Provide the (X, Y) coordinate of the cell's center where the given text is located.  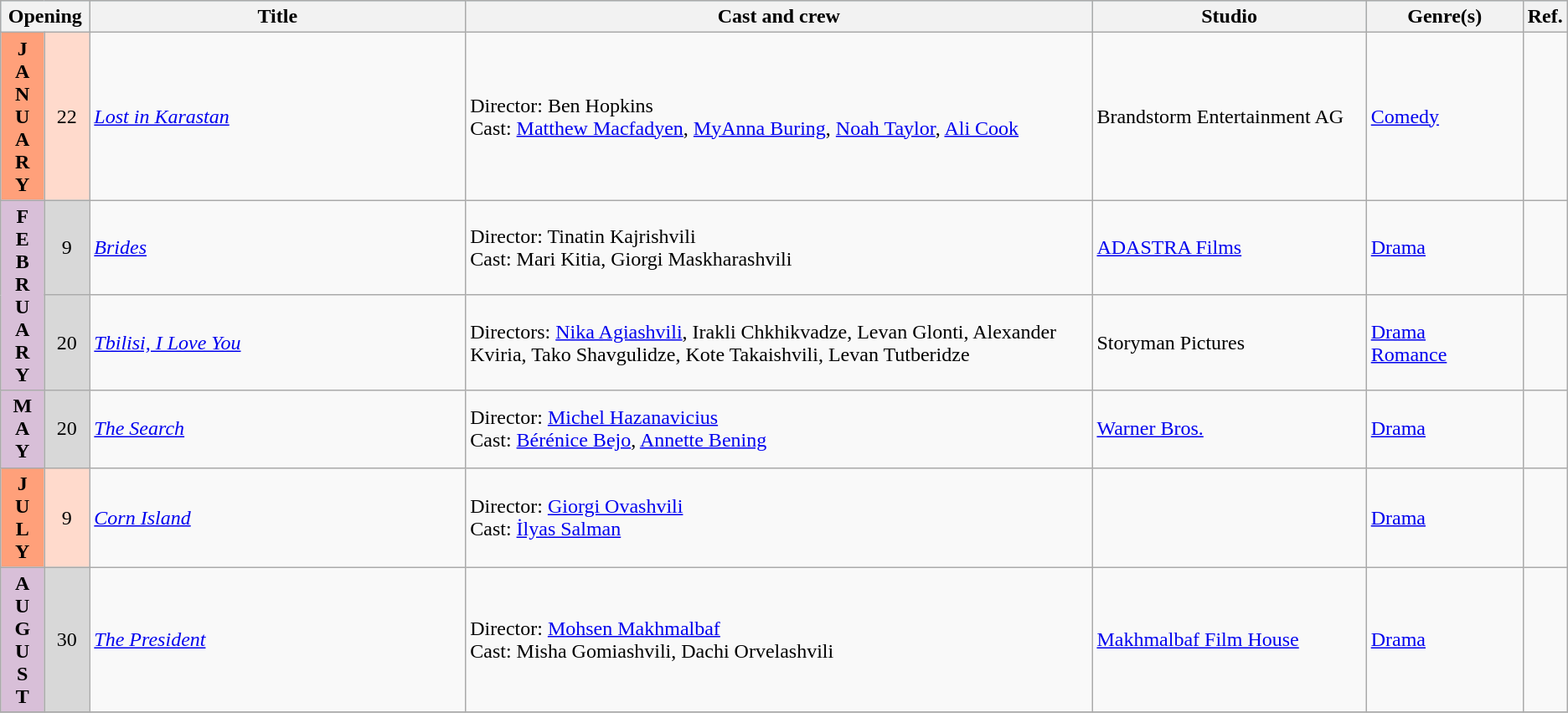
Lost in Karastan (278, 116)
JULY (23, 518)
AUGUST (23, 640)
The Search (278, 429)
Tbilisi, I Love You (278, 343)
MAY (23, 429)
Corn Island (278, 518)
Director: Giorgi Ovashvili Cast: İlyas Salman (779, 518)
The President (278, 640)
Genre(s) (1444, 17)
Drama Romance (1444, 343)
Title (278, 17)
Storyman Pictures (1230, 343)
Director: Michel Hazanavicius Cast: Bérénice Bejo, Annette Bening (779, 429)
22 (67, 116)
FEBRUARY (23, 295)
Makhmalbaf Film House (1230, 640)
JANUARY (23, 116)
Director: Mohsen Makhmalbaf Cast: Misha Gomiashvili, Dachi Orvelashvili (779, 640)
Directors: Nika Agiashvili, Irakli Chkhikvadze, Levan Glonti, Alexander Kviria, Tako Shavgulidze, Kote Takaishvili, Levan Tutberidze (779, 343)
Ref. (1545, 17)
Warner Bros. (1230, 429)
Director: Tinatin Kajrishvili Cast: Mari Kitia, Giorgi Maskharashvili (779, 248)
Brides (278, 248)
30 (67, 640)
Director: Ben Hopkins Cast: Matthew Macfadyen, MyAnna Buring, Noah Taylor, Ali Cook (779, 116)
Brandstorm Entertainment AG (1230, 116)
Cast and crew (779, 17)
ADASTRA Films (1230, 248)
Opening (45, 17)
Studio (1230, 17)
Comedy (1444, 116)
